Capture the cell that displays the provided text and extract its [x, y] central coordinate. 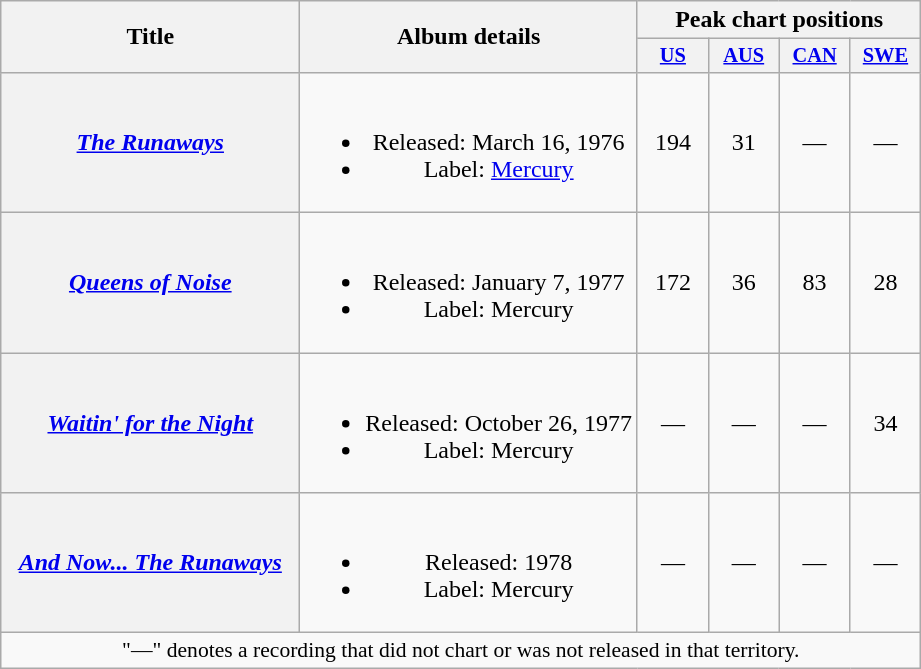
Peak chart positions [778, 20]
Released: January 7, 1977Label: Mercury [469, 283]
36 [744, 283]
Waitin' for the Night [150, 423]
Released: March 16, 1976Label: Mercury [469, 142]
Queens of Noise [150, 283]
Released: October 26, 1977Label: Mercury [469, 423]
SWE [886, 56]
Title [150, 37]
83 [814, 283]
194 [672, 142]
"—" denotes a recording that did not chart or was not released in that territory. [461, 651]
The Runaways [150, 142]
172 [672, 283]
Album details [469, 37]
CAN [814, 56]
US [672, 56]
Released: 1978Label: Mercury [469, 563]
And Now... The Runaways [150, 563]
34 [886, 423]
31 [744, 142]
AUS [744, 56]
28 [886, 283]
